Determine the [X, Y] coordinate at the center of the cell enclosing the given text.  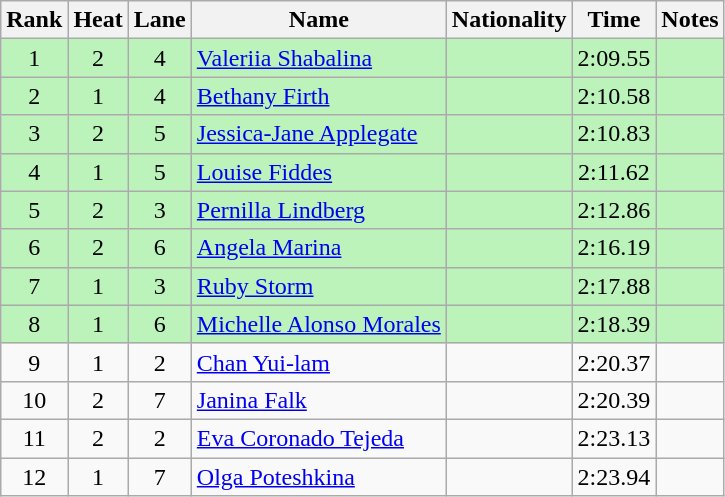
Heat [98, 20]
2:12.86 [614, 210]
2:10.58 [614, 96]
Angela Marina [318, 248]
Michelle Alonso Morales [318, 324]
2:10.83 [614, 134]
11 [34, 438]
Olga Poteshkina [318, 477]
8 [34, 324]
Ruby Storm [318, 286]
Time [614, 20]
2:23.13 [614, 438]
2:17.88 [614, 286]
Jessica-Jane Applegate [318, 134]
Chan Yui-lam [318, 362]
10 [34, 400]
Pernilla Lindberg [318, 210]
Notes [690, 20]
2:20.39 [614, 400]
Bethany Firth [318, 96]
Name [318, 20]
Eva Coronado Tejeda [318, 438]
Louise Fiddes [318, 172]
Lane [160, 20]
2:23.94 [614, 477]
2:20.37 [614, 362]
12 [34, 477]
Janina Falk [318, 400]
Nationality [509, 20]
2:09.55 [614, 58]
9 [34, 362]
Valeriia Shabalina [318, 58]
2:11.62 [614, 172]
Rank [34, 20]
2:18.39 [614, 324]
2:16.19 [614, 248]
